For the text-containing cell, return its midpoint in [X, Y] coordinate format. 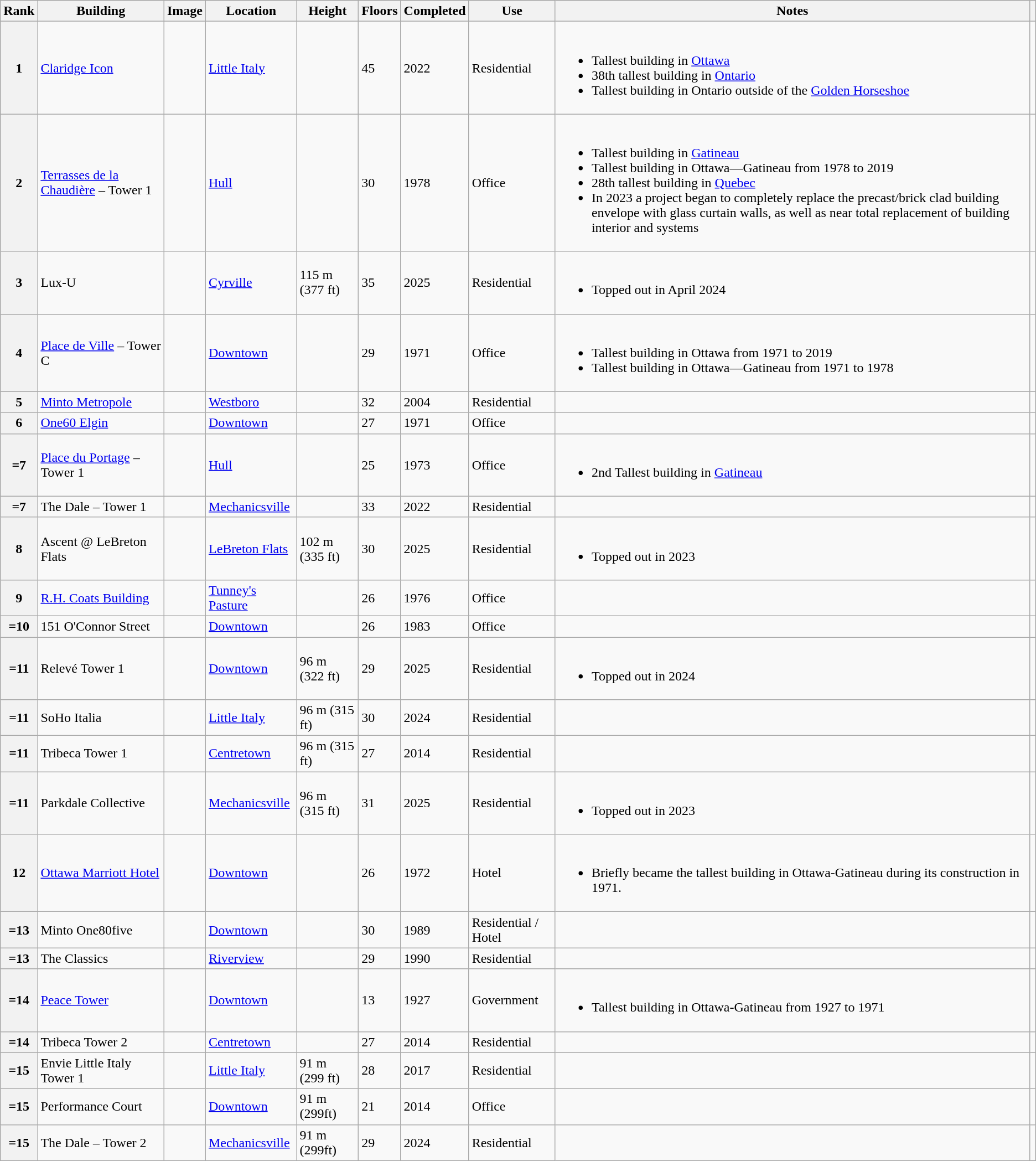
2017 [435, 1071]
Relevé Tower 1 [101, 668]
33 [380, 507]
31 [380, 803]
1983 [435, 626]
96 m (322 ft) [328, 668]
45 [380, 68]
Tunney's Pasture [251, 598]
One60 Elgin [101, 423]
91 m(299 ft) [328, 1071]
SoHo Italia [101, 718]
Floors [380, 11]
Briefly became the tallest building in Ottawa-Gatineau during its construction in 1971. [792, 873]
Terrasses de la Chaudière – Tower 1 [101, 183]
Lux-U [101, 282]
1927 [435, 1000]
Tallest building in Ottawa38th tallest building in OntarioTallest building in Ontario outside of the Golden Horseshoe [792, 68]
Topped out in 2024 [792, 668]
25 [380, 465]
6 [19, 423]
1 [19, 68]
=10 [19, 626]
1989 [435, 930]
35 [380, 282]
1978 [435, 183]
Parkdale Collective [101, 803]
Peace Tower [101, 1000]
Tribeca Tower 1 [101, 754]
The Dale – Tower 1 [101, 507]
151 O'Connor Street [101, 626]
115 m (377 ft) [328, 282]
Tribeca Tower 2 [101, 1042]
102 m (335 ft) [328, 548]
32 [380, 402]
Performance Court [101, 1106]
Use [512, 11]
1972 [435, 873]
1973 [435, 465]
8 [19, 548]
21 [380, 1106]
1976 [435, 598]
LeBreton Flats [251, 548]
Minto One80five [101, 930]
2004 [435, 402]
Height [328, 11]
Cyrville [251, 282]
Envie Little Italy Tower 1 [101, 1071]
2nd Tallest building in Gatineau [792, 465]
3 [19, 282]
5 [19, 402]
Westboro [251, 402]
Minto Metropole [101, 402]
The Classics [101, 958]
Location [251, 11]
Ascent @ LeBreton Flats [101, 548]
Image [185, 11]
Building [101, 11]
Residential / Hotel [512, 930]
13 [380, 1000]
1990 [435, 958]
Government [512, 1000]
Tallest building in Ottawa from 1971 to 2019Tallest building in Ottawa—Gatineau from 1971 to 1978 [792, 353]
Notes [792, 11]
12 [19, 873]
Rank [19, 11]
Place de Ville – Tower C [101, 353]
Completed [435, 11]
4 [19, 353]
Ottawa Marriott Hotel [101, 873]
Topped out in April 2024 [792, 282]
R.H. Coats Building [101, 598]
9 [19, 598]
Claridge Icon [101, 68]
Riverview [251, 958]
The Dale – Tower 2 [101, 1143]
28 [380, 1071]
Hotel [512, 873]
Tallest building in Ottawa-Gatineau from 1927 to 1971 [792, 1000]
Place du Portage – Tower 1 [101, 465]
2 [19, 183]
